Locate the cell with the specified text and output its (x, y) center coordinate. 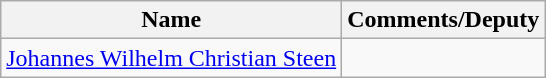
Johannes Wilhelm Christian Steen (172, 58)
Comments/Deputy (444, 20)
Name (172, 20)
